Pinpoint the cell where the given text exists, returning its [x, y] midpoint coordinate. 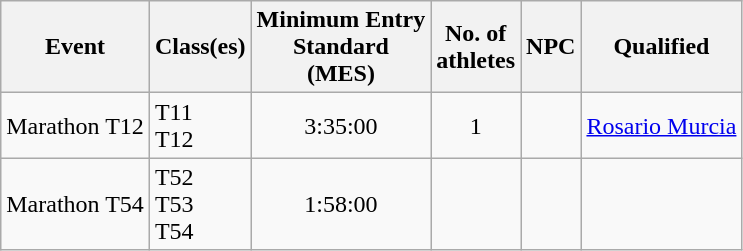
Marathon T12 [76, 126]
T11T12 [200, 126]
3:35:00 [341, 126]
No. ofathletes [476, 47]
Minimum EntryStandard(MES) [341, 47]
Rosario Murcia [662, 126]
T52T53T54 [200, 204]
NPC [551, 47]
1 [476, 126]
Marathon T54 [76, 204]
Qualified [662, 47]
1:58:00 [341, 204]
Event [76, 47]
Class(es) [200, 47]
